Return the (X, Y) coordinate for the center point of the cell that contains the specified text.  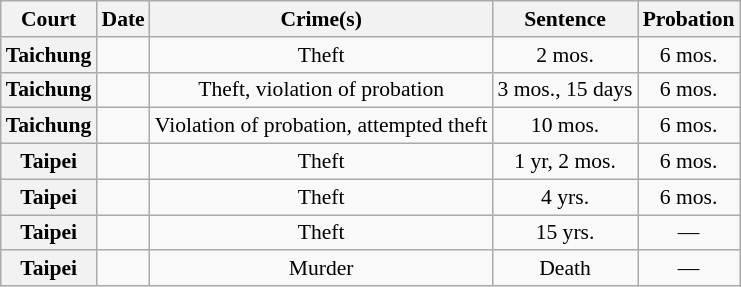
10 mos. (566, 126)
Court (49, 19)
Date (122, 19)
Probation (689, 19)
Crime(s) (322, 19)
Death (566, 269)
Violation of probation, attempted theft (322, 126)
15 yrs. (566, 233)
1 yr, 2 mos. (566, 162)
Theft, violation of probation (322, 90)
2 mos. (566, 55)
3 mos., 15 days (566, 90)
4 yrs. (566, 197)
Murder (322, 269)
Sentence (566, 19)
